Extract the (x, y) coordinate from the center of the cell holding the provided text.  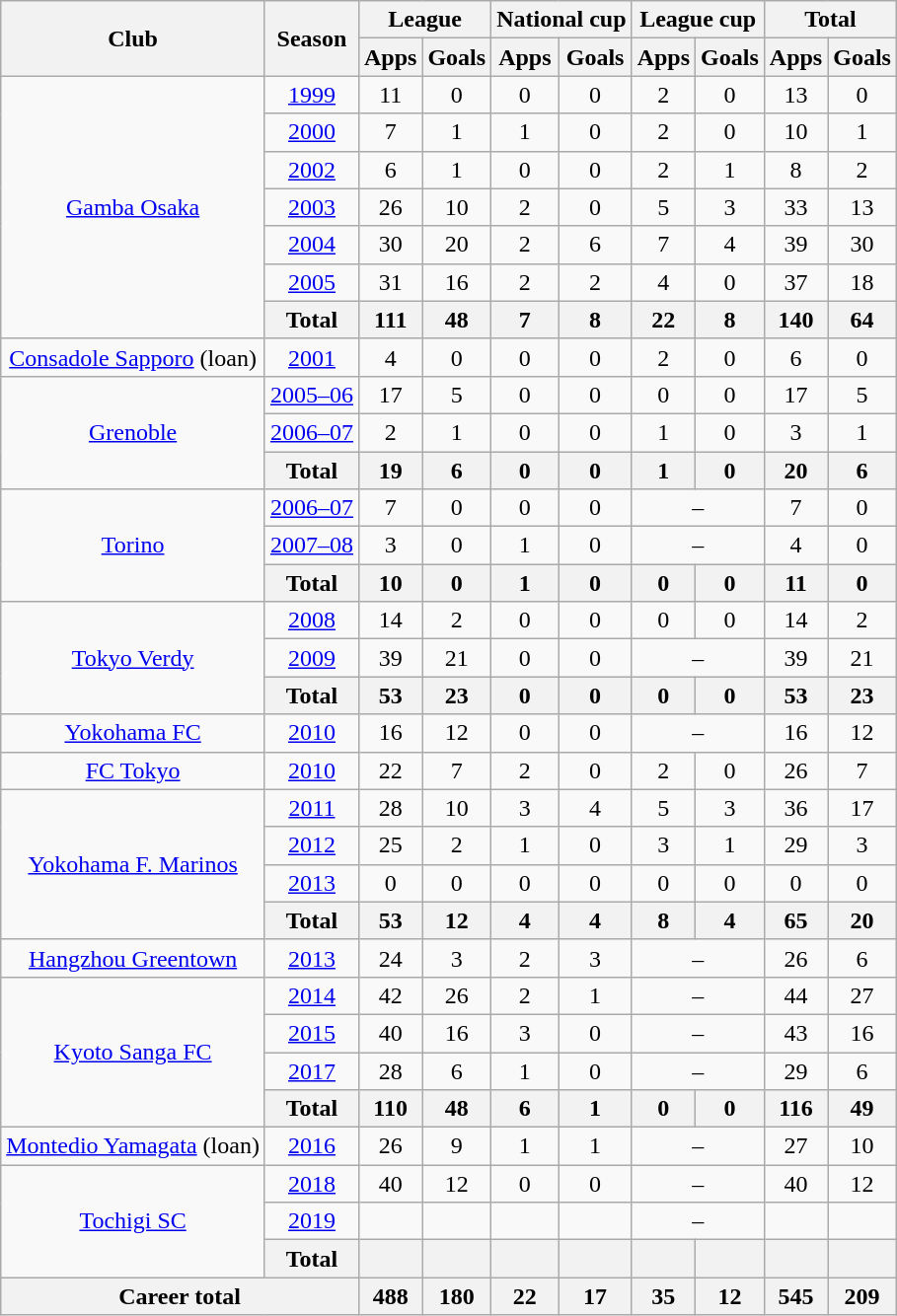
9 (457, 1146)
Tokyo Verdy (133, 658)
110 (390, 1109)
League (424, 20)
Yokohama FC (133, 733)
2002 (312, 170)
2016 (312, 1146)
2005 (312, 282)
545 (795, 1296)
2003 (312, 207)
Hangzhou Greentown (133, 958)
25 (390, 845)
2012 (312, 845)
1999 (312, 95)
2019 (312, 1221)
18 (862, 282)
37 (795, 282)
FC Tokyo (133, 770)
2009 (312, 658)
2018 (312, 1184)
Tochigi SC (133, 1221)
2011 (312, 808)
64 (862, 320)
488 (390, 1296)
Grenoble (133, 432)
2015 (312, 1033)
Consadole Sapporo (loan) (133, 357)
Gamba Osaka (133, 207)
National cup (561, 20)
140 (795, 320)
44 (795, 995)
180 (457, 1296)
2008 (312, 621)
36 (795, 808)
2007–08 (312, 546)
Season (312, 38)
Club (133, 38)
209 (862, 1296)
19 (390, 471)
116 (795, 1109)
Career total (180, 1296)
43 (795, 1033)
Yokohama F. Marinos (133, 864)
2017 (312, 1070)
49 (862, 1109)
Torino (133, 546)
Kyoto Sanga FC (133, 1052)
League cup (698, 20)
2005–06 (312, 395)
31 (390, 282)
2000 (312, 132)
33 (795, 207)
35 (663, 1296)
2014 (312, 995)
2004 (312, 245)
42 (390, 995)
Montedio Yamagata (loan) (133, 1146)
2001 (312, 357)
24 (390, 958)
111 (390, 320)
65 (795, 920)
